Locate the cell with the specified text and output its (X, Y) center coordinate. 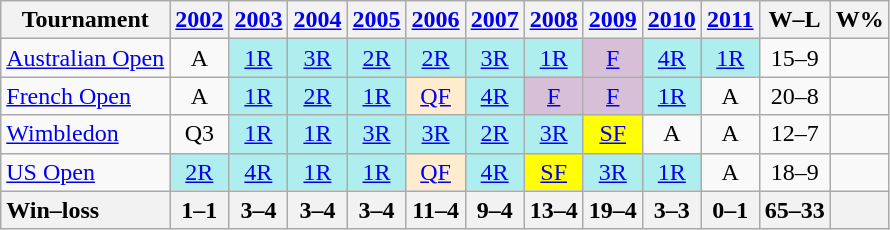
20–8 (794, 96)
2006 (436, 20)
2008 (554, 20)
15–9 (794, 58)
French Open (86, 96)
19–4 (612, 210)
1–1 (200, 210)
2004 (318, 20)
2005 (376, 20)
2002 (200, 20)
65–33 (794, 210)
Tournament (86, 20)
12–7 (794, 134)
2007 (494, 20)
2011 (730, 20)
Wimbledon (86, 134)
2009 (612, 20)
Win–loss (86, 210)
US Open (86, 172)
2003 (258, 20)
Q3 (200, 134)
0–1 (730, 210)
Australian Open (86, 58)
11–4 (436, 210)
2010 (672, 20)
18–9 (794, 172)
3–3 (672, 210)
9–4 (494, 210)
W% (860, 20)
13–4 (554, 210)
W–L (794, 20)
